From the cell containing the given text, extract its center point as (x, y) coordinate. 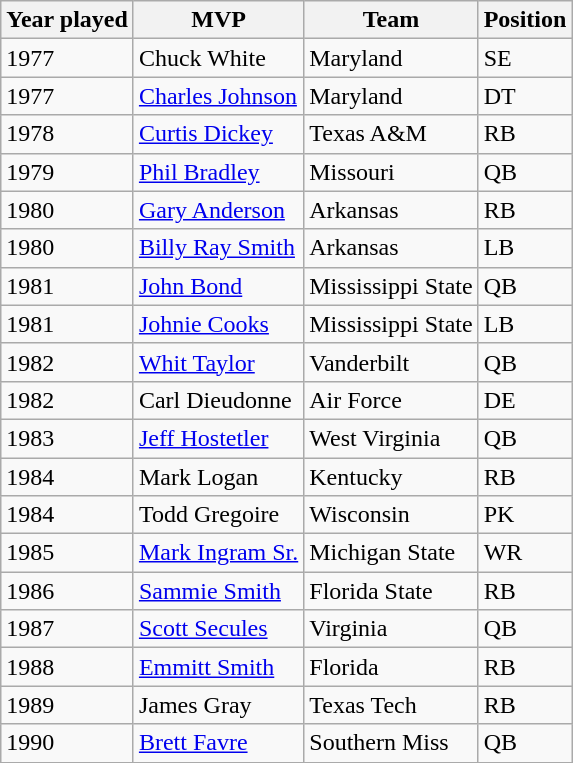
West Virginia (391, 438)
Johnie Cooks (218, 324)
PK (525, 515)
1990 (68, 743)
MVP (218, 20)
WR (525, 553)
Brett Favre (218, 743)
Scott Secules (218, 629)
Chuck White (218, 58)
Phil Bradley (218, 172)
Florida (391, 667)
1989 (68, 705)
1985 (68, 553)
1986 (68, 591)
Curtis Dickey (218, 134)
Sammie Smith (218, 591)
DE (525, 400)
Missouri (391, 172)
Southern Miss (391, 743)
Whit Taylor (218, 362)
SE (525, 58)
1979 (68, 172)
Air Force (391, 400)
1988 (68, 667)
Position (525, 20)
Charles Johnson (218, 96)
Mark Logan (218, 477)
DT (525, 96)
Wisconsin (391, 515)
Gary Anderson (218, 210)
1978 (68, 134)
Billy Ray Smith (218, 248)
Vanderbilt (391, 362)
1987 (68, 629)
Mark Ingram Sr. (218, 553)
Texas Tech (391, 705)
Todd Gregoire (218, 515)
Florida State (391, 591)
Team (391, 20)
Virginia (391, 629)
Year played (68, 20)
Carl Dieudonne (218, 400)
Michigan State (391, 553)
Emmitt Smith (218, 667)
1983 (68, 438)
Texas A&M (391, 134)
John Bond (218, 286)
James Gray (218, 705)
Kentucky (391, 477)
Jeff Hostetler (218, 438)
